For the text-containing cell, return its midpoint in [X, Y] coordinate format. 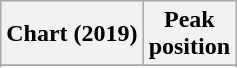
Chart (2019) [72, 34]
Peakposition [189, 34]
